Return the (X, Y) coordinate for the center point of the cell that contains the specified text.  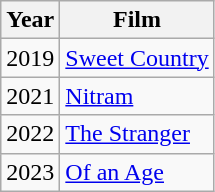
2022 (30, 134)
2023 (30, 172)
Of an Age (137, 172)
Sweet Country (137, 58)
Film (137, 20)
The Stranger (137, 134)
Nitram (137, 96)
2021 (30, 96)
2019 (30, 58)
Year (30, 20)
